Locate the cell with the specified text and output its (X, Y) center coordinate. 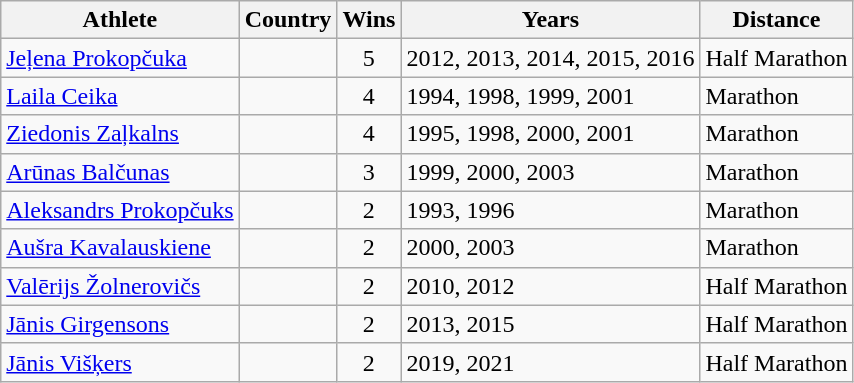
Athlete (120, 20)
5 (369, 58)
1995, 1998, 2000, 2001 (550, 134)
3 (369, 172)
1999, 2000, 2003 (550, 172)
Arūnas Balčunas (120, 172)
1994, 1998, 1999, 2001 (550, 96)
Valērijs Žolnerovičs (120, 286)
Ziedonis Zaļkalns (120, 134)
1993, 1996 (550, 210)
Jeļena Prokopčuka (120, 58)
Aleksandrs Prokopčuks (120, 210)
Jānis Višķers (120, 362)
Jānis Girgensons (120, 324)
2000, 2003 (550, 248)
2019, 2021 (550, 362)
Laila Ceika (120, 96)
Country (288, 20)
Wins (369, 20)
2012, 2013, 2014, 2015, 2016 (550, 58)
Years (550, 20)
2013, 2015 (550, 324)
2010, 2012 (550, 286)
Distance (776, 20)
Aušra Kavalauskiene (120, 248)
